Extract the [x, y] coordinate from the center of the cell holding the provided text.  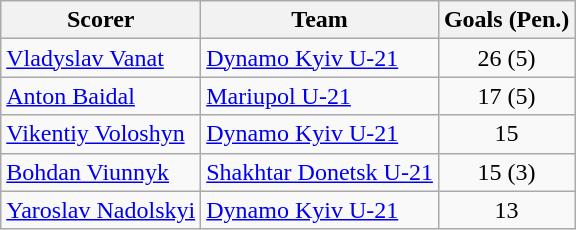
Vladyslav Vanat [101, 58]
13 [506, 210]
15 (3) [506, 172]
15 [506, 134]
Scorer [101, 20]
Vikentiy Voloshyn [101, 134]
Yaroslav Nadolskyi [101, 210]
Goals (Pen.) [506, 20]
17 (5) [506, 96]
Mariupol U-21 [320, 96]
Anton Baidal [101, 96]
Bohdan Viunnyk [101, 172]
26 (5) [506, 58]
Shakhtar Donetsk U-21 [320, 172]
Team [320, 20]
